Return [x, y] of the center of cell containing provided text 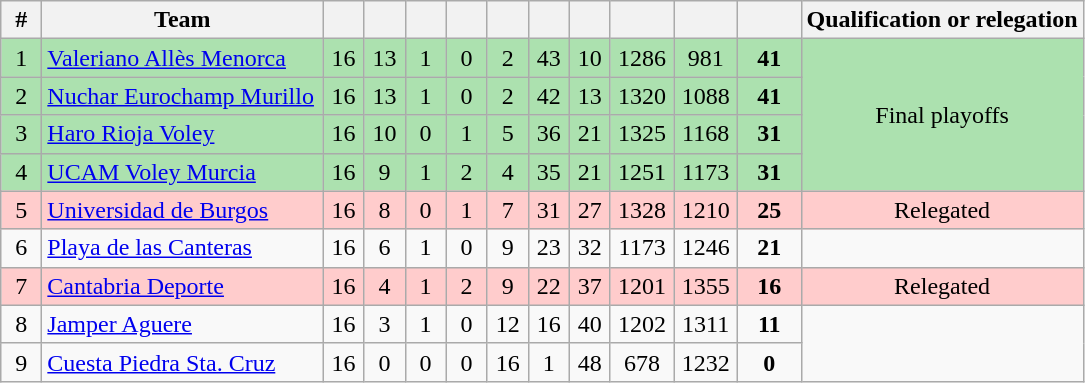
981 [706, 58]
Nuchar Eurochamp Murillo [182, 96]
1320 [642, 96]
Team [182, 20]
# [22, 20]
32 [590, 248]
1355 [706, 286]
35 [548, 172]
Qualification or relegation [942, 20]
48 [590, 362]
Cuesta Piedra Sta. Cruz [182, 362]
37 [590, 286]
1201 [642, 286]
1251 [642, 172]
Jamper Aguere [182, 324]
1286 [642, 58]
Cantabria Deporte [182, 286]
1311 [706, 324]
Playa de las Canteras [182, 248]
12 [508, 324]
Valeriano Allès Menorca [182, 58]
1088 [706, 96]
42 [548, 96]
Final playoffs [942, 115]
11 [769, 324]
1325 [642, 134]
1246 [706, 248]
Universidad de Burgos [182, 210]
1328 [642, 210]
Haro Rioja Voley [182, 134]
25 [769, 210]
23 [548, 248]
1202 [642, 324]
UCAM Voley Murcia [182, 172]
40 [590, 324]
22 [548, 286]
43 [548, 58]
1232 [706, 362]
678 [642, 362]
36 [548, 134]
27 [590, 210]
1210 [706, 210]
1168 [706, 134]
